Identify which cell holds the provided text, then report its [x, y] central coordinate. 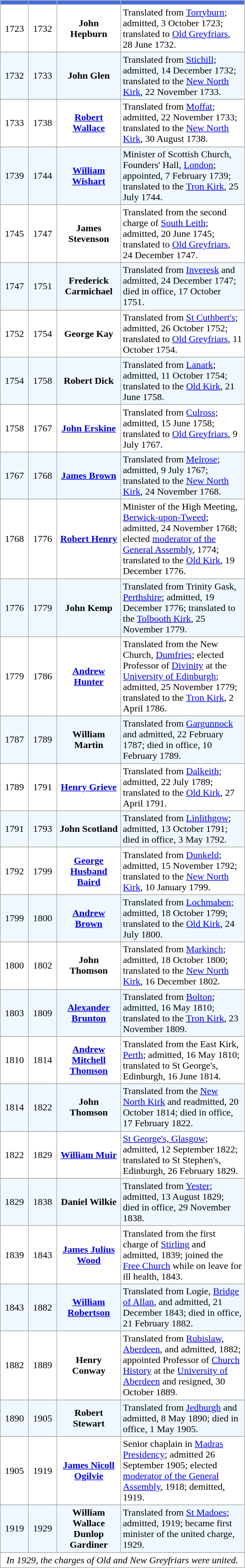
James Julius Wood [89, 1255]
1738 [43, 123]
Translated from Logie, Bridge of Allan, and admitted, 21 December 1843; died in office, 21 February 1882. [183, 1307]
William Wallace Dunlop Gardiner [89, 1529]
Translated from St Cuthbert's; admitted, 26 October 1752; translated to Old Greyfriars, 11 October 1754. [183, 334]
1787 [14, 740]
Translated from Trinity Gask, Perthshire; admitted, 19 December 1776; translated to the Tolbooth Kirk, 25 November 1779. [183, 607]
John Scotland [89, 829]
Frederick Carmichael [89, 286]
1839 [14, 1255]
1744 [43, 176]
William Muir [89, 1154]
William Martin [89, 740]
1809 [43, 1013]
Translated from Culross; admitted, 15 June 1758; translated to Old Greyfriars, 9 July 1767. [183, 428]
Alexander Brunton [89, 1013]
Robert Stewart [89, 1418]
Translated from Stichill; admitted, 14 December 1732; translated to the New North Kirk, 22 November 1733. [183, 75]
Translated from Linlithgow; admitted, 13 October 1791; died in office, 3 May 1792. [183, 829]
1929 [43, 1529]
Translated from Lochmaben; admitted, 18 October 1799; translated to the Old Kirk, 24 July 1800. [183, 918]
James Brown [89, 475]
Translated from the New North Kirk and readmitted, 20 October 1814; died in office, 17 February 1822. [183, 1108]
Robert Henry [89, 539]
Translated from Lanark; admitted, 11 October 1754; translated to the Old Kirk, 21 June 1758. [183, 381]
John Hepburn [89, 29]
George Husband Baird [89, 871]
Translated from Markinch; admitted, 18 October 1800; translated to the New North Kirk, 16 December 1802. [183, 965]
Translated from St Madoes; admitted, 1919; became first minister of the united charge, 1929. [183, 1529]
Andrew Brown [89, 918]
Andrew Hunter [89, 677]
1752 [14, 334]
Translated from Gargunnock and admitted, 22 February 1787; died in office, 10 February 1789. [183, 740]
John Kemp [89, 607]
1889 [43, 1365]
Translated from the East Kirk, Perth; admitted, 16 May 1810; translated to St George's, Edinburgh, 16 June 1814. [183, 1060]
Minister of Scottish Church, Founders' Hall, London; appointed, 7 February 1739; translated to the Tron Kirk, 25 July 1744. [183, 176]
1838 [43, 1202]
1723 [14, 29]
Translated from Inveresk and admitted, 24 December 1747; died in office, 17 October 1751. [183, 286]
William Wishart [89, 176]
James Nicoll Ogilvie [89, 1471]
Translated from the second charge of South Leith; admitted, 20 June 1745; translated to Old Greyfriars, 24 December 1747. [183, 234]
James Stevenson [89, 234]
Translated from Dunkeld; admitted, 15 November 1792; translated to the New North Kirk, 10 January 1799. [183, 871]
1802 [43, 965]
Translated from Yester; admitted, 13 August 1829; died in office, 29 November 1838. [183, 1202]
Translated from Melrose; admitted, 9 July 1767; translated to the New North Kirk, 24 November 1768. [183, 475]
George Kay [89, 334]
Senior chaplain in Madras Presidency; admitted 26 September 1905; elected moderator of the General Assembly, 1918; demitted, 1919. [183, 1471]
1890 [14, 1418]
1786 [43, 677]
1792 [14, 871]
In 1929, the charges of Old and New Greyfriars were united. [122, 1560]
1751 [43, 286]
Translated from the first charge of Stirling and admitted, 1839; joined the Free Church while on leave for ill health, 1843. [183, 1255]
1739 [14, 176]
Daniel Wilkie [89, 1202]
Andrew Mitchell Thomson [89, 1060]
William Robertson [89, 1307]
Translated from Dalkeith; admitted, 22 July 1789; translated to the Old Kirk, 27 April 1791. [183, 787]
Henry Grieve [89, 787]
Robert Dick [89, 381]
Translated from Torryburn; admitted, 3 October 1723; translated to Old Greyfriars, 28 June 1732. [183, 29]
John Erskine [89, 428]
1803 [14, 1013]
Translated from Jedburgh and admitted, 8 May 1890; died in office, 1 May 1905. [183, 1418]
John Glen [89, 75]
1745 [14, 234]
Translated from Bolton; admitted, 16 May 1810; translated to the Tron Kirk, 23 November 1809. [183, 1013]
St George's, Glasgow; admitted, 12 September 1822; translated to St Stephen's, Edinburgh, 26 February 1829. [183, 1154]
1793 [43, 829]
Henry Conway [89, 1365]
Robert Wallace [89, 123]
1810 [14, 1060]
Translated from Moffat; admitted, 22 November 1733; translated to the New North Kirk, 30 August 1738. [183, 123]
